Return the [X, Y] coordinate for the center point of the cell that contains the specified text.  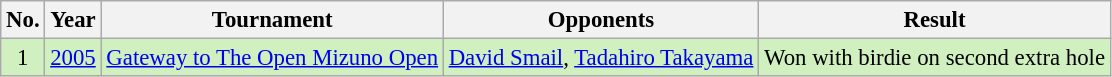
Opponents [600, 20]
Tournament [272, 20]
Result [935, 20]
Gateway to The Open Mizuno Open [272, 58]
Year [73, 20]
David Smail, Tadahiro Takayama [600, 58]
2005 [73, 58]
No. [23, 20]
Won with birdie on second extra hole [935, 58]
1 [23, 58]
